Identify which cell holds the provided text, then report its (X, Y) central coordinate. 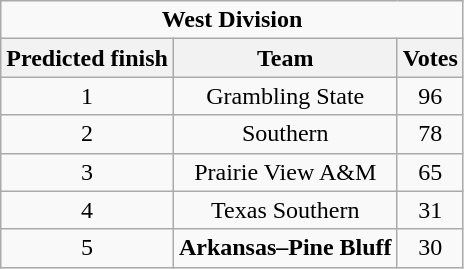
5 (88, 248)
1 (88, 96)
65 (430, 172)
78 (430, 134)
Southern (285, 134)
Predicted finish (88, 58)
Grambling State (285, 96)
30 (430, 248)
Team (285, 58)
West Division (232, 20)
31 (430, 210)
Texas Southern (285, 210)
96 (430, 96)
Arkansas–Pine Bluff (285, 248)
4 (88, 210)
Prairie View A&M (285, 172)
2 (88, 134)
3 (88, 172)
Votes (430, 58)
